Output the (X, Y) coordinate of the center of the cell containing the given text.  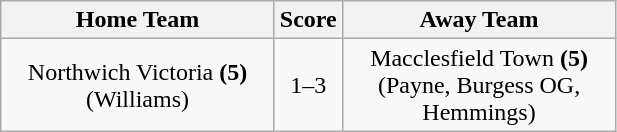
Home Team (138, 20)
1–3 (308, 85)
Macclesfield Town (5)(Payne, Burgess OG, Hemmings) (479, 85)
Away Team (479, 20)
Northwich Victoria (5)(Williams) (138, 85)
Score (308, 20)
